From the cell containing the given text, extract its center point as (x, y) coordinate. 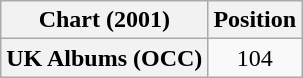
104 (255, 58)
Chart (2001) (104, 20)
UK Albums (OCC) (104, 58)
Position (255, 20)
